Extract the (x, y) coordinate from the center of the cell holding the provided text.  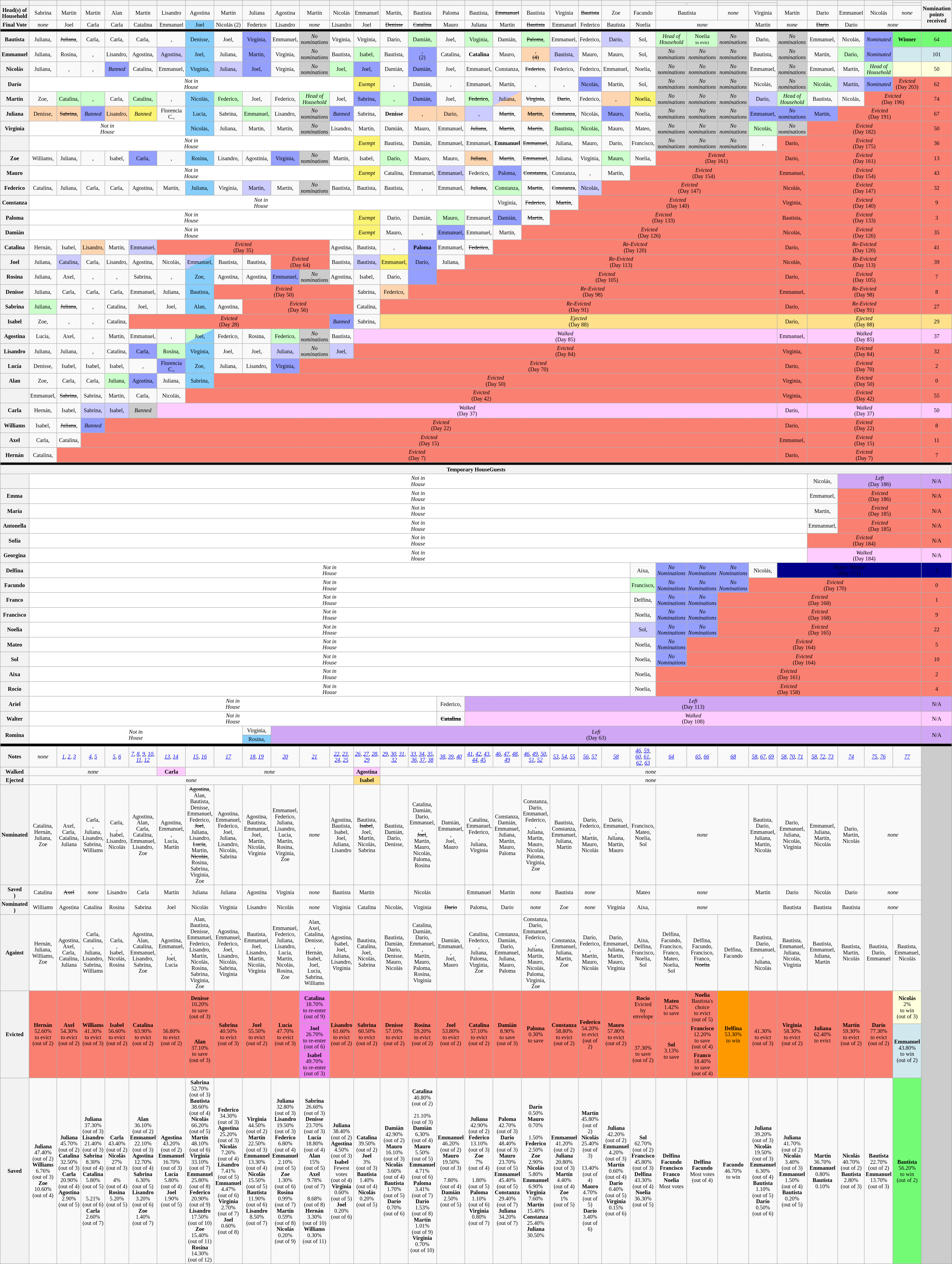
Carla,,Juliana,Lisandro,Sabrina,Williams (93, 835)
Winner (907, 39)
Federico54.20%to evict(out of 2) (590, 1034)
Temporary HouseGuests (476, 469)
Lisandro61.60%to evict(out of 2) (341, 1034)
Rocío (15, 689)
Damián42.90%(out of 2)Mauro16.10%(out of 3)Nicolás3.60%(out of 4)Bautista1.70%(out of 5)Darío0.70%(out of 6) (394, 1171)
53, 54, 55 (564, 756)
Aixa,Delfina,Francisco,Noelia,Sol (643, 953)
Emmanuel,Juliana,Martín,Nicolás (823, 835)
38, 39, 40 (451, 756)
46, 47, 48, 49 (507, 756)
Catalina63.90%to evict(out of 2) (143, 1034)
Agostina,Axel,Carla,Catalina,Juliana (69, 953)
Agostina43.20%(out of 2)Emmanuel16.70%(out of 3)Lucía5.80%(out of 4)Joel1.90%(out of 5) (172, 1171)
56, 57 (590, 756)
41.30%to evict(out of 3) (763, 1034)
58, 70, 71 (792, 756)
Nicolás40.70%(out of 2)Bautista2.80%(out of 3) (851, 1171)
Sabrina40.50%to evict(out of 3) (229, 1034)
Bautista,Emmanuel,Nicolás (907, 953)
Bautista,Martín,Nicolás (851, 953)
Emmanuel46.20%(out of 2)Mauro19.50%(out of 3)7.80%(out of 4)Damián2.50%(out of 5) (451, 1171)
Agostina,Alan,Catalina,Emmanuel,Lisandro,Sabrina,Zoe (143, 953)
Left(Day 186) (880, 481)
Francisco (15, 615)
Agostina,Emmanuel,Federico,Joel,Juliana,Lisandro,Nicolás,Sabrina (229, 835)
21 (314, 756)
5, 6 (117, 756)
Notes (15, 756)
Bautista,Darío,Emmanuel (878, 953)
Darío77.30%to evict(out of 2) (878, 1034)
Nicolás (2) (229, 24)
Delfina, (643, 600)
Catalina,Emmanuel,Federico,,Juliana,Virginia (479, 835)
Evicted(Day 191) (880, 114)
Darío0.50%Mauro0.70%1.50%Federico2.50%Zoe2.90%Nicolás5.80%Emmanuel6.90%Virginia7.60%Martín15.40%Constanza25.40%Juliana30.50% (536, 1171)
Antonella (15, 526)
17 (229, 756)
41 (937, 247)
Catalina,Damián,Darío,Emmanuel,,Joel,Martín,Mauro,Nicolás,Paloma,Rosina (422, 835)
Walked (15, 771)
DelfinaFacundoMost votes(out of 4) (702, 1171)
Mateo, (643, 129)
Emmannuel, (823, 526)
4 (937, 689)
Catalina18.70%to re-enter(out of 9) (314, 1007)
Martín45.80%(out of 2)Nicolás25.40%(out of 3)13.40%(out of 4)Mauro4.70%(out of 5)Darío3.40%(out of 6) (590, 1171)
Sabrina60.50%to evict(out of 2) (367, 1034)
Evicted(Day 165) (820, 629)
Catalina,Federico,,Juliana,Paloma,Virginia,Zoe (479, 953)
Constanza (15, 203)
Bautista,Emmanuel,Joel,Lisandro,Martín,Nicolás,Virginia (257, 953)
58, 67, 69 (763, 756)
Sofía (15, 540)
Walked(Day 184) (864, 556)
Franco (15, 600)
NoeliaBautista's choiceto evict(out of 5) (702, 1007)
Bautista,Emmanuel,Juliana,Martín (823, 953)
Walter (15, 718)
Juliana42.90%(out of 2)Federico13.10%(out of 3) Zoe7%(out of 4)1.80%(out of 5) Paloma1.10%(out of 6) Virginia0.80%(out of 7) (479, 1171)
Catalina39.50%(out of 2)Joel3%(out of 3)Bautista1.40%(out of 4)Nicolás0.20%(out of 5) (367, 1171)
Agostina,Alan,Carla,Catalina,Emmanuel,Lisandro,Zoe (143, 835)
Catalina,Damián,Darío,Emmanuel,,Martín,Mauro,Paloma,Rosina,Virginia (422, 953)
20 (285, 756)
Georgina (15, 556)
Evicted(Day 56) (298, 306)
Dario, (763, 39)
Bautista,Emmanuel,Juliana,Nicolás,Virginia (792, 953)
68 (733, 756)
Juliana37.30%(out of 3)Lisandro21.40%(out of 3)Sabrina8.30%(out of 4)Catalina5.80%(out of 5)5.21%(out of 6)Carla2.60%(out of 7) (93, 1171)
Denisse10.20%to save(out of 3) (200, 1007)
Emma (15, 496)
Juliana62.40%to evict (823, 1034)
Sol62.70%(out of 2)Francisco45.80%(out of 3)Delfina43.30%(out of 4)Noelia36.30%(out of 5) (643, 1171)
Nomination points received (937, 14)
Damián8.90%to save(out of 3) (507, 1034)
Agostina,Isabel,Joel,Juliana,Lisandro,Virginia (341, 953)
Williams, (43, 158)
Emmanuel,Federico,Juliana,Lisandro,Lucia,Martín,Nicolás,Rosina,Zoe (285, 953)
Bautista,Isabel,Joel,Martín,Nicolás,Sabrina (367, 835)
Left(Day 113) (693, 704)
RocíoEvicted byenvelope (643, 1007)
Delfina,Facundo (733, 953)
Head(s) of Household (15, 13)
58, 72, 73 (823, 756)
Constanza,Damián,Emmanuel,Juliana,Martín,Mauro,Paloma (507, 835)
10 (937, 659)
Virginia58.30%to evict(out of 2) (792, 1034)
Bautista,Darío,Emmanuel,Juliana,Martín,Nicolás (763, 835)
Mauro57.80%to evict(out of 2) (616, 1034)
Lucía47.70%to evict(out of 3) (285, 1034)
Hernán (15, 455)
26, 27, 28, 29 (367, 756)
Darío,Emmanuel,Juliana,Nicolás,Virginia (792, 835)
37 (937, 336)
Denisse57.10%to evict(out of 2) (394, 1034)
Juliana39.20%(out of 3)Nicolás19.50%(out of 3)Emmanuel6.30%(out of 4)Bautista1.10%(out of 5)Darío0.50%(out of 6) (763, 1171)
Agostina,Emmanuel,,Lucía,Martín (172, 835)
Agostina,Bautista,Emmanuel,Joel,Martin,Nicolás,Virginia (257, 835)
Evicted (15, 1034)
65, 66 (702, 756)
43 (937, 173)
Paloma0.30%to save (536, 1034)
Bautista22.70%(out of 2)Emmanuel13.70%(out of 3) (878, 1171)
Evicted(Day 175) (864, 143)
5 (937, 645)
DelfinaFacundoFranciscoFrancoNoeliaMost votes (671, 1171)
Carla,Catalina,,Juliana,Lisandro,Sabrina,Williams (93, 953)
Darío,Emmanuel,Juliana,Martín,Mauro,Virginia (616, 953)
Isabel56.60%to evict(out of 2) (117, 1034)
Catalina57.10%to evict(out of 2) (479, 1034)
Evicted(Day 158) (789, 689)
33, 34, 35, 36, 37, 38 (422, 756)
101 (937, 54)
Paloma42.70%(out of 3)Darío48.40%(out of 3)Mauro23.70%(out of 5)Emmanuel45.40%(out of 5)Constanza29.40%(out of 7)Juliana34.20%(out of 7) (507, 1171)
Martín36.70%Emmanuel0.80%Bautista0.10% (823, 1171)
1, 2, 3 (69, 756)
Left(Day 63) (596, 735)
Emmanuel43.80%to win(out of 2) (907, 1051)
46, 59, 60, 61, 62, 63 (643, 756)
Bautista,Damián,Darío,Denisse,Mauro,Nicolás (394, 953)
13 (937, 158)
Evicted(Day 64) (300, 262)
18, 19 (257, 756)
Evicted(Day 170) (835, 585)
Joel26.70%to re-enter(out of 6) (314, 1037)
Mateo1.42%to save (671, 1007)
Juliana42.20%(out of 2)Emmanuel4.20%(out of 3)Martín0.60%(out of 4)Darío0.40%(out of 5)Virginia0.15%(out of 6) (616, 1171)
, (4) (536, 54)
Hernán,Juliana,Williams, Zoe (43, 953)
13, 14 (172, 756)
Bautista,Catalina,Joel,Nicolás,Sabrina (367, 953)
Alan,Axel,Catalina,Denisse,,Hernán,Isabel,Joel,Lucía,Sabrina,Williams (314, 953)
Alan37.10%to save(out of 3) (200, 1051)
Ariel (15, 704)
Agostina,Alan,Bautista,Denisse,Emmanuel,Federico,Joel,Juliana,Lisandro,Lucía,Martín,Nicolás,Rosina,Sabrina,Virginia,Zoe (200, 835)
Evicted(Day 182) (864, 129)
Alan, (200, 306)
11 (937, 440)
Evicted(Day 203) (907, 84)
Juliana38.40%(out of 2)Agostina4.50%(out of 3)IsabelFewest votes(out of 4)Virginia0.60%(out of 5)Joel0.20%(out of 6) (341, 1171)
Final Vote (15, 24)
Sol (15, 659)
Emmanuel,Federico,Juliana,Lisandro,Lucia,Martin,Rosina,Virginia,Zoe (285, 835)
Isabel49.70%to re-enter(out of 3) (314, 1064)
Hernán52.60%to evict(out of 2) (43, 1034)
Visitor Winner(Day 171) (849, 570)
Franco18.40%to save(out of 4) (702, 1064)
29, 30, 31, 32 (394, 756)
Carla,,Isabel,Nicolás,Rosina (117, 953)
Juliana47.40%(out of 2)Williams6.76%(out of 3)Zoe10.60%(out of 4) (43, 1171)
Constanza,Emmanuel,Juliana,Martín,Zoe (564, 953)
Carla,,Isabel,Lisandro,Nicolás (117, 835)
Walked(Day 108) (693, 718)
Martín59.30%to evict(out of 2) (851, 1034)
36 (937, 143)
Evicted(Day 184) (864, 540)
46, 49, 50, 51, 52 (536, 756)
22, 23, 24, 25 (341, 756)
Evicted(Day 28) (229, 321)
Evicted(Day 35) (243, 247)
Agostina,Bautista,Isabel,Joel,Juliana,Lisandro (341, 835)
Constanza,Damián,Darío,Emmanuel,Juliana,Mauro,Paloma (507, 953)
María (15, 511)
Nicolás2%to win(out of 3) (907, 1007)
Alan,Bautista,Denisse,Emmanuel,Federico,Lisandro,Martín,Nicolás,Rosina,Sabrina,Virginia,Zoe (200, 953)
Virginia44.50%(out of 2)Martín22.50%(out of 3)Emmanuel13.30%(out of 4)Nicolás15.50%(out of 5)Bautista11.90%(out of 6)Lisandro8.50%(out of 7) (257, 1171)
67 (937, 114)
Aixa (15, 674)
Axel54.30%to evict(out of 2) (69, 1034)
Ejected (15, 780)
35 (937, 232)
58 (616, 756)
Agostinia, (257, 158)
1 (937, 600)
Evicted(Day 186) (880, 496)
41, 42, 43, 44, 45 (479, 756)
Juliana41.70%(out of 2)Nicolás3.40%(out of 3)Emmanuel1.50%(out of 4)Bautista0.20%(out of 5) (792, 1171)
Joel55.50%to evict(out of 2) (257, 1034)
Emmanuel41.20%(out of 2)Juliana20.80%(out of 3)Martín4.40%(out of 4)Zoe1%(out of 5) (564, 1171)
62 (937, 84)
Francisco,Mateo,Noelia,Sol (643, 835)
22 (937, 629)
Williams41.30%to evict(out of 3) (93, 1034)
Evicted(Day 196) (893, 99)
Delfina,Facundo,Francisco,Franco,Noelia (702, 953)
Lucía (15, 366)
39 (937, 262)
29 (937, 321)
4, 5 (93, 756)
Constanza58.80%to evict(out of 2) (564, 1034)
Against (15, 953)
, (2) (422, 54)
55 (937, 395)
75, 76 (878, 756)
Nominated) (15, 907)
Axel,Carla,Catalina,Juliana (69, 835)
Joel53.80%to evict(out of 2) (451, 1034)
Noeliato evict (702, 39)
Alan36.10%(out of 2)Emmanuel22.10%(out of 3)Agostina12.70%(out of 4)Sabrina6.30%(out of 5)Lisandro3.20%(out of 6)Zoe1.40%(out of 7) (143, 1171)
37.30%to save(out of 2) (643, 1051)
Saved (15, 1171)
Bautista56.20%to win(out of 2) (907, 1171)
Bautista,Darío,Emmanuel,,Juliana,Nicolás (763, 953)
Carla43.40%(out of 2)Nicolás27%(out of 3)4%(out of 4)Rosina5.20%(out of 5) (117, 1171)
77 (907, 756)
Rosina59.20%to evict(out of 2) (422, 1034)
27 (937, 306)
7, 8, 9, 10, 11, 12 (143, 756)
Darío,Emmanuel,,Juliana,Martín,Mauro (616, 835)
Juliana45.70%(out of 2)Catalina32.50%(out of 3)Carla20.90%(out of 4)Agostina2.90%(out of 5) (69, 1171)
Damián (15, 232)
Agostina,Emmanuel,Federico,Joel,Lisandro,Nicolás,Sabrina,Virginia (229, 953)
Agostina,Emmanuel,,Joel,Lucía (172, 953)
Delfina,Facundo,Francisco,Franco,Mateo,Noelia,Sol (671, 953)
15, 16 (200, 756)
Romina (15, 735)
Bautista,Constanza,Emmanuel,Juliana,Martín (564, 835)
Facundo46.70%to win (733, 1171)
Bautista,Damián,Darío,Denisse, (394, 835)
Saved) (15, 892)
Sol3.13%to save (671, 1051)
Delfina53.30%to win (733, 1034)
Catalina,Hernán,Juliana,Zoe (43, 835)
Delfina (15, 570)
Darío,Martín,Nicolás (851, 835)
56.80%to evict(out of 2) (172, 1034)
Francisco12.20%to save(out of 4) (702, 1037)
